Scan for the cell matching the given text and deliver its (x, y) coordinate at center. 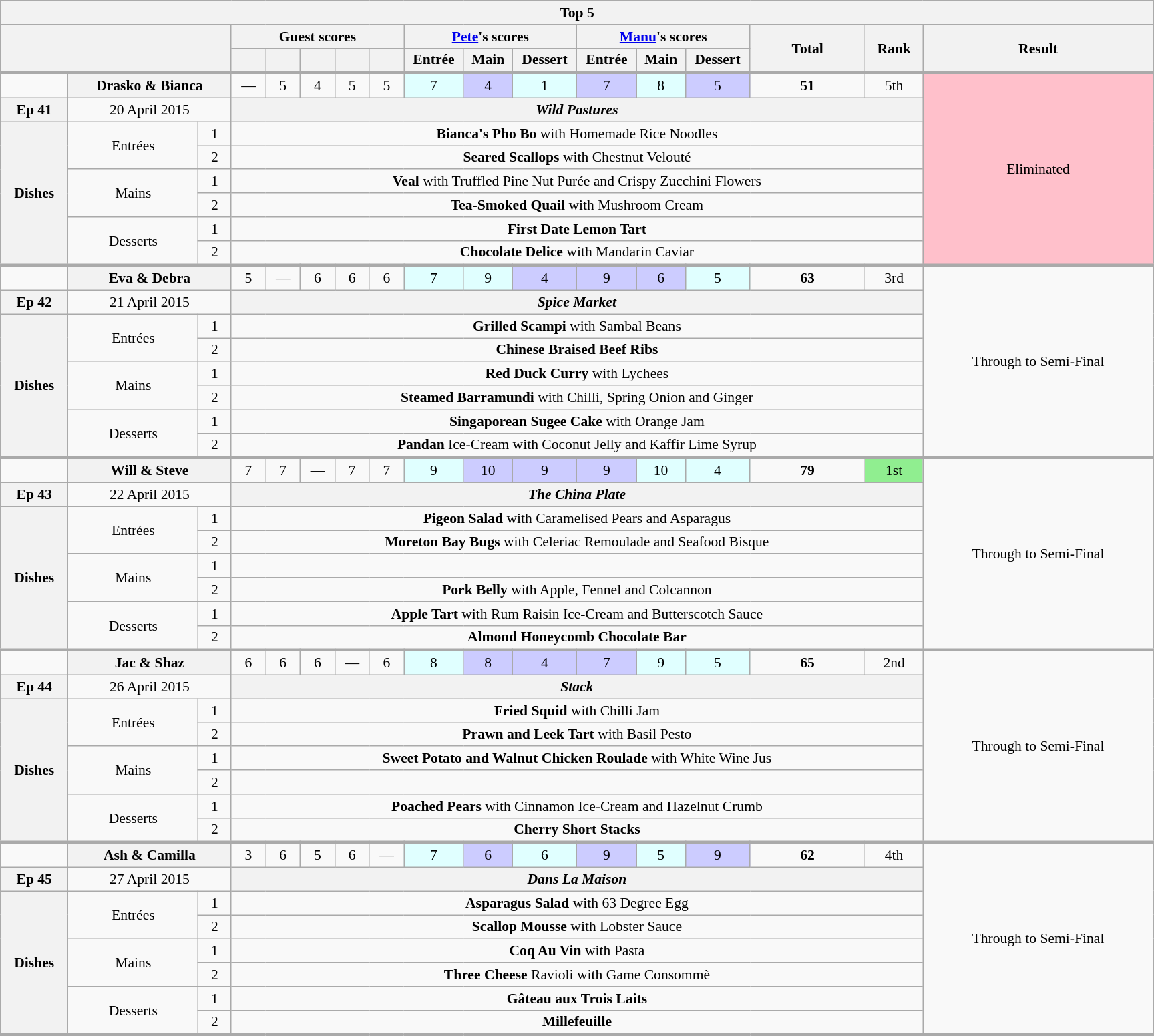
Fried Squid with Chilli Jam (577, 711)
Chinese Braised Beef Ribs (577, 350)
Veal with Truffled Pine Nut Purée and Crispy Zucchini Flowers (577, 182)
Ep 41 (35, 110)
Pandan Ice-Cream with Coconut Jelly and Kaffir Lime Syrup (577, 445)
Singaporean Sugee Cake with Orange Jam (577, 421)
Result (1038, 49)
3rd (894, 278)
Seared Scallops with Chestnut Velouté (577, 158)
Steamed Barramundi with Chilli, Spring Onion and Ginger (577, 397)
65 (808, 663)
Almond Honeycomb Chocolate Bar (577, 637)
27 April 2015 (150, 880)
Top 5 (577, 13)
Ash & Camilla (150, 855)
Gâteau aux Trois Laits (577, 999)
Dans La Maison (577, 880)
26 April 2015 (150, 687)
3 (248, 855)
2nd (894, 663)
Sweet Potato and Walnut Chicken Roulade with White Wine Jus (577, 759)
Cherry Short Stacks (577, 830)
22 April 2015 (150, 495)
51 (808, 85)
Prawn and Leek Tart with Basil Pesto (577, 735)
Drasko & Bianca (150, 85)
Spice Market (577, 303)
20 April 2015 (150, 110)
Pork Belly with Apple, Fennel and Colcannon (577, 590)
Pete's scores (490, 37)
Bianca's Pho Bo with Homemade Rice Noodles (577, 134)
Red Duck Curry with Lychees (577, 374)
Tea-Smoked Quail with Mushroom Cream (577, 205)
Jac & Shaz (150, 663)
Guest scores (318, 37)
Ep 43 (35, 495)
4th (894, 855)
Apple Tart with Rum Raisin Ice-Cream and Butterscotch Sauce (577, 614)
Coq Au Vin with Pasta (577, 951)
Scallop Mousse with Lobster Sauce (577, 927)
The China Plate (577, 495)
Eliminated (1038, 170)
62 (808, 855)
Wild Pastures (577, 110)
Pigeon Salad with Caramelised Pears and Asparagus (577, 518)
Grilled Scampi with Sambal Beans (577, 326)
5th (894, 85)
Moreton Bay Bugs with Celeriac Remoulade and Seafood Bisque (577, 542)
Asparagus Salad with 63 Degree Egg (577, 903)
Chocolate Delice with Mandarin Caviar (577, 252)
79 (808, 470)
Will & Steve (150, 470)
Rank (894, 49)
21 April 2015 (150, 303)
Three Cheese Ravioli with Game Consommè (577, 975)
Millefeuille (577, 1022)
First Date Lemon Tart (577, 229)
Ep 42 (35, 303)
63 (808, 278)
Manu's scores (664, 37)
Eva & Debra (150, 278)
1st (894, 470)
Ep 44 (35, 687)
Stack (577, 687)
Poached Pears with Cinnamon Ice-Cream and Hazelnut Crumb (577, 806)
Ep 45 (35, 880)
Total (808, 49)
